Locate the cell with the specified text and output its (X, Y) center coordinate. 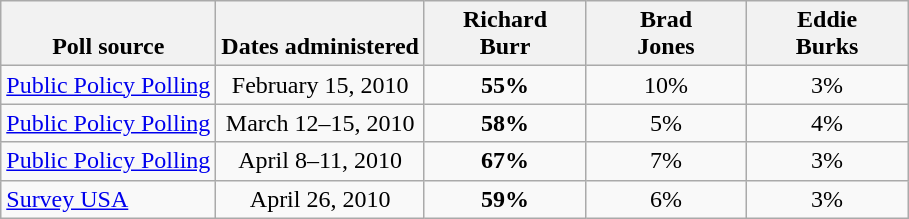
10% (666, 85)
5% (666, 123)
7% (666, 161)
RichardBurr (504, 34)
EddieBurks (828, 34)
58% (504, 123)
4% (828, 123)
BradJones (666, 34)
April 26, 2010 (320, 199)
Survey USA (108, 199)
Dates administered (320, 34)
55% (504, 85)
February 15, 2010 (320, 85)
6% (666, 199)
59% (504, 199)
67% (504, 161)
Poll source (108, 34)
April 8–11, 2010 (320, 161)
March 12–15, 2010 (320, 123)
